Return (x, y) of the center of cell containing provided text 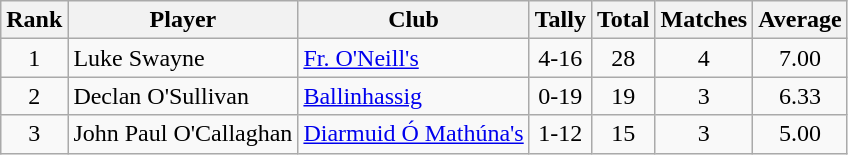
Rank (34, 20)
Diarmuid Ó Mathúna's (414, 134)
Ballinhassig (414, 96)
Fr. O'Neill's (414, 58)
Total (623, 20)
Declan O'Sullivan (183, 96)
John Paul O'Callaghan (183, 134)
6.33 (800, 96)
19 (623, 96)
28 (623, 58)
Luke Swayne (183, 58)
Average (800, 20)
1-12 (560, 134)
0-19 (560, 96)
2 (34, 96)
Player (183, 20)
15 (623, 134)
Matches (704, 20)
4 (704, 58)
7.00 (800, 58)
Tally (560, 20)
1 (34, 58)
Club (414, 20)
4-16 (560, 58)
5.00 (800, 134)
